Scan for the cell matching the given text and deliver its [x, y] coordinate at center. 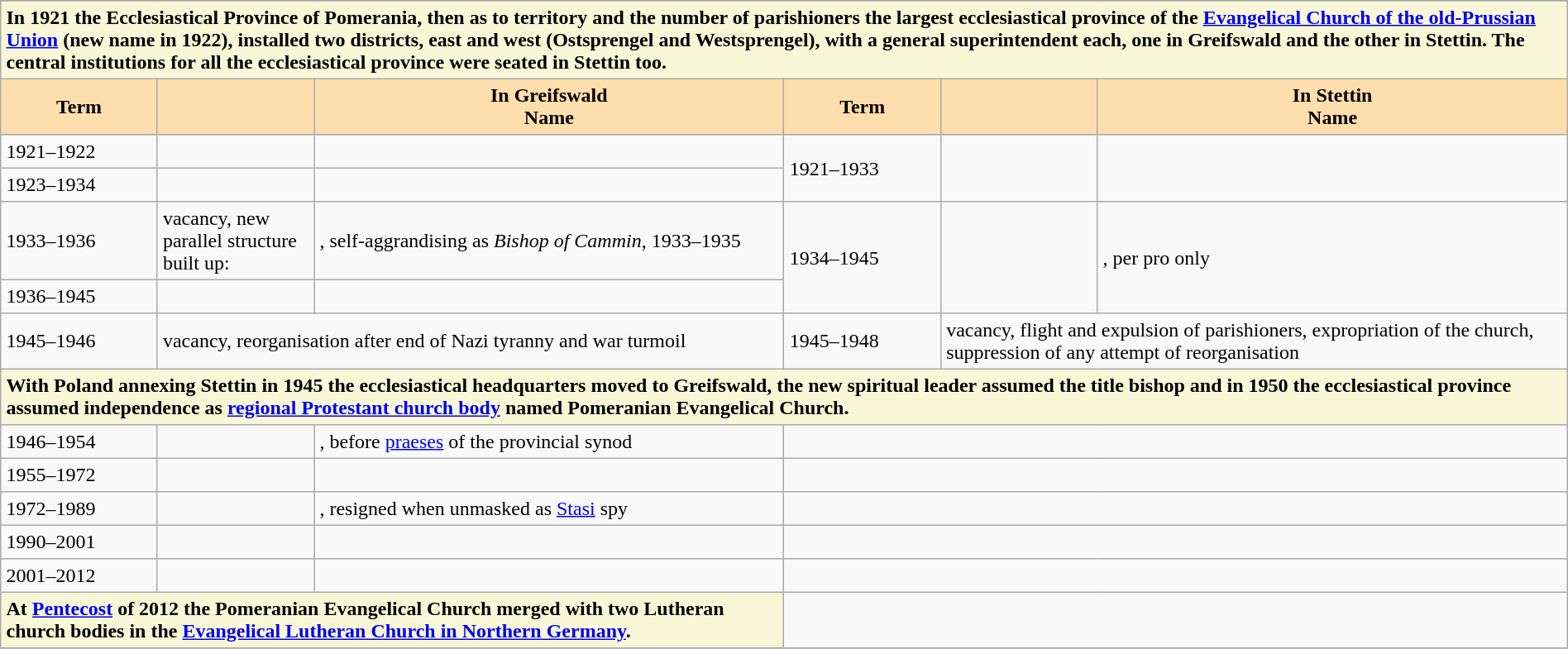
1921–1933 [862, 169]
1945–1948 [862, 341]
1936–1945 [79, 296]
, before praeses of the provincial synod [549, 441]
1945–1946 [79, 341]
1946–1954 [79, 441]
vacancy, reorganisation after end of Nazi tyranny and war turmoil [471, 341]
, self-aggrandising as Bishop of Cammin, 1933–1935 [549, 241]
1921–1922 [79, 151]
vacancy, new parallel structure built up: [235, 241]
In StettinName [1332, 107]
1955–1972 [79, 475]
1933–1936 [79, 241]
vacancy, flight and expulsion of parishioners, expropriation of the church, suppression of any attempt of reorganisation [1254, 341]
At Pentecost of 2012 the Pomeranian Evangelical Church merged with two Lutheran church bodies in the Evangelical Lutheran Church in Northern Germany. [392, 620]
In GreifswaldName [549, 107]
1990–2001 [79, 542]
2001–2012 [79, 575]
, per pro only [1332, 258]
1972–1989 [79, 508]
1923–1934 [79, 184]
1934–1945 [862, 258]
, resigned when unmasked as Stasi spy [549, 508]
